Return [x, y] of the center of cell containing provided text 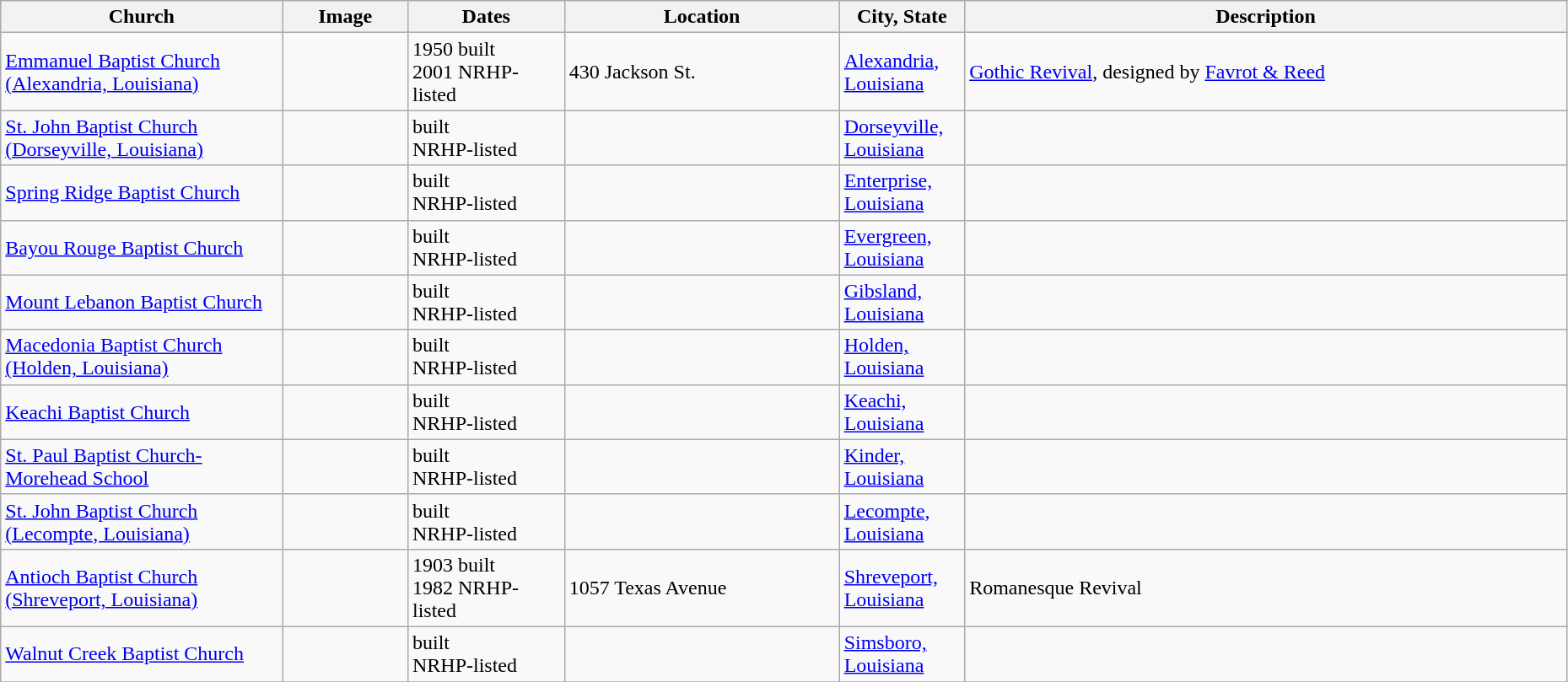
1950 built2001 NRHP-listed [486, 72]
Kinder, Louisiana [903, 467]
Lecompte, Louisiana [903, 521]
430 Jackson St. [702, 72]
Keachi Baptist Church [142, 411]
St. Paul Baptist Church-Morehead School [142, 467]
Macedonia Baptist Church (Holden, Louisiana) [142, 357]
Dorseyville, Louisiana [903, 138]
Spring Ridge Baptist Church [142, 192]
Antioch Baptist Church (Shreveport, Louisiana) [142, 588]
1057 Texas Avenue [702, 588]
Gothic Revival, designed by Favrot & Reed [1266, 72]
Dates [486, 17]
Emmanuel Baptist Church (Alexandria, Louisiana) [142, 72]
Simsboro, Louisiana [903, 654]
City, State [903, 17]
Holden, Louisiana [903, 357]
Evergreen, Louisiana [903, 248]
Location [702, 17]
Keachi, Louisiana [903, 411]
Enterprise, Louisiana [903, 192]
St. John Baptist Church (Dorseyville, Louisiana) [142, 138]
Romanesque Revival [1266, 588]
Bayou Rouge Baptist Church [142, 248]
Walnut Creek Baptist Church [142, 654]
Gibsland, Louisiana [903, 302]
Mount Lebanon Baptist Church [142, 302]
Image [346, 17]
Description [1266, 17]
1903 built1982 NRHP-listed [486, 588]
St. John Baptist Church (Lecompte, Louisiana) [142, 521]
Church [142, 17]
Alexandria, Louisiana [903, 72]
Shreveport, Louisiana [903, 588]
